Determine the (X, Y) coordinate at the center of the cell enclosing the given text.  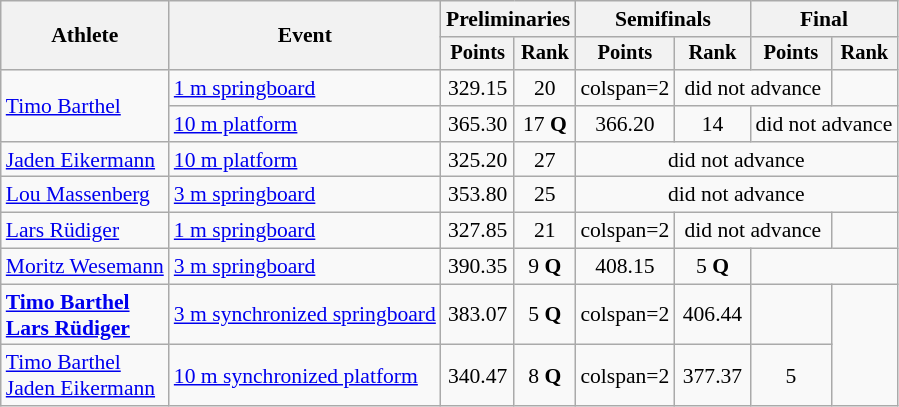
406.44 (712, 314)
17 Q (544, 124)
Athlete (85, 36)
Moritz Wesemann (85, 267)
20 (544, 88)
Semifinals (662, 19)
10 m synchronized platform (305, 376)
Timo BarthelLars Rüdiger (85, 314)
353.80 (478, 195)
Event (305, 36)
3 m synchronized springboard (305, 314)
408.15 (624, 267)
8 Q (544, 376)
Preliminaries (508, 19)
5 (792, 376)
27 (544, 160)
383.07 (478, 314)
21 (544, 231)
329.15 (478, 88)
Timo Barthel (85, 106)
340.47 (478, 376)
366.20 (624, 124)
Final (824, 19)
25 (544, 195)
325.20 (478, 160)
327.85 (478, 231)
365.30 (478, 124)
9 Q (544, 267)
Timo BarthelJaden Eikermann (85, 376)
14 (712, 124)
Lars Rüdiger (85, 231)
377.37 (712, 376)
Lou Massenberg (85, 195)
390.35 (478, 267)
Jaden Eikermann (85, 160)
